Provide the (x, y) coordinate of the cell's center where the given text is located.  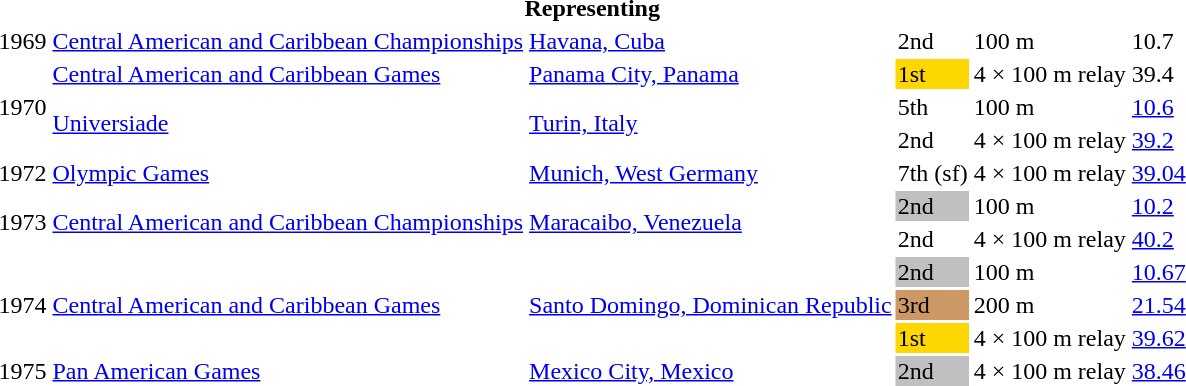
200 m (1050, 305)
7th (sf) (932, 173)
5th (932, 107)
Munich, West Germany (711, 173)
Santo Domingo, Dominican Republic (711, 305)
Mexico City, Mexico (711, 371)
Pan American Games (288, 371)
Maracaibo, Venezuela (711, 222)
Havana, Cuba (711, 41)
3rd (932, 305)
Universiade (288, 124)
Olympic Games (288, 173)
Turin, Italy (711, 124)
Panama City, Panama (711, 74)
